Identify which cell holds the provided text, then report its [X, Y] central coordinate. 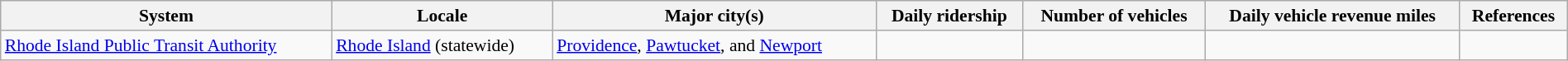
Locale [442, 16]
References [1513, 16]
Rhode Island Public Transit Authority [166, 45]
Daily vehicle revenue miles [1333, 16]
Rhode Island (statewide) [442, 45]
Number of vehicles [1113, 16]
Daily ridership [949, 16]
Providence, Pawtucket, and Newport [715, 45]
Major city(s) [715, 16]
System [166, 16]
